Return [x, y] of the center of cell containing provided text 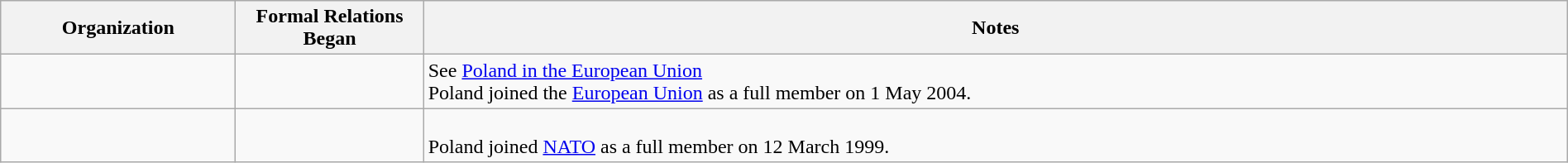
Formal Relations Began [329, 28]
Notes [996, 28]
Organization [118, 28]
See Poland in the European UnionPoland joined the European Union as a full member on 1 May 2004. [996, 81]
Poland joined NATO as a full member on 12 March 1999. [996, 136]
